Output the (X, Y) coordinate of the center of the cell containing the given text.  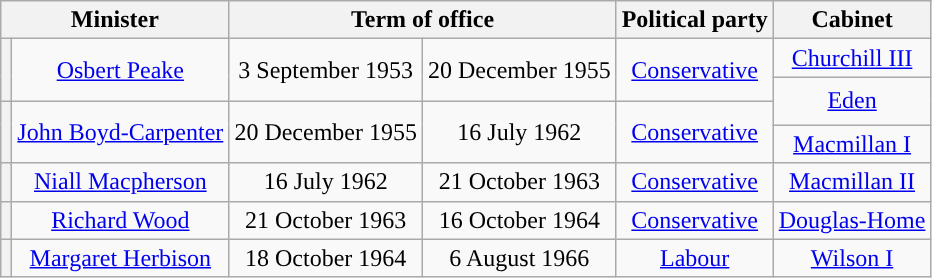
16 October 1964 (520, 220)
Wilson I (852, 258)
6 August 1966 (520, 258)
3 September 1953 (326, 70)
Margaret Herbison (120, 258)
Labour (694, 258)
18 October 1964 (326, 258)
John Boyd-Carpenter (120, 132)
Osbert Peake (120, 70)
Macmillan I (852, 144)
Richard Wood (120, 220)
Political party (694, 20)
Niall Macpherson (120, 182)
Cabinet (852, 20)
Macmillan II (852, 182)
Eden (852, 101)
Douglas-Home (852, 220)
Minister (115, 20)
Churchill III (852, 58)
Term of office (422, 20)
